Identify which cell holds the provided text, then report its (x, y) central coordinate. 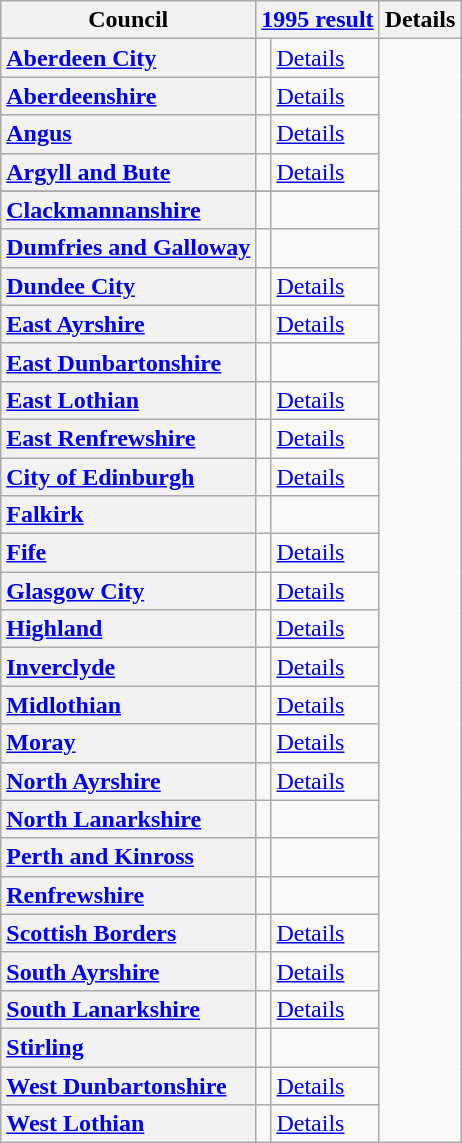
City of Edinburgh (128, 477)
Perth and Kinross (128, 857)
Glasgow City (128, 591)
Falkirk (128, 515)
Stirling (128, 1047)
East Ayrshire (128, 324)
West Lothian (128, 1124)
East Renfrewshire (128, 438)
Clackmannanshire (128, 210)
South Lanarkshire (128, 1009)
Inverclyde (128, 667)
North Ayrshire (128, 781)
Aberdeen City (128, 58)
Dundee City (128, 286)
Dumfries and Galloway (128, 248)
Aberdeenshire (128, 96)
Argyll and Bute (128, 172)
South Ayrshire (128, 971)
Highland (128, 629)
Council (128, 20)
East Dunbartonshire (128, 362)
North Lanarkshire (128, 819)
West Dunbartonshire (128, 1085)
Scottish Borders (128, 933)
1995 result (318, 20)
Fife (128, 553)
Midlothian (128, 705)
East Lothian (128, 400)
Angus (128, 134)
Renfrewshire (128, 895)
Moray (128, 743)
